Scan for the cell matching the given text and deliver its [x, y] coordinate at center. 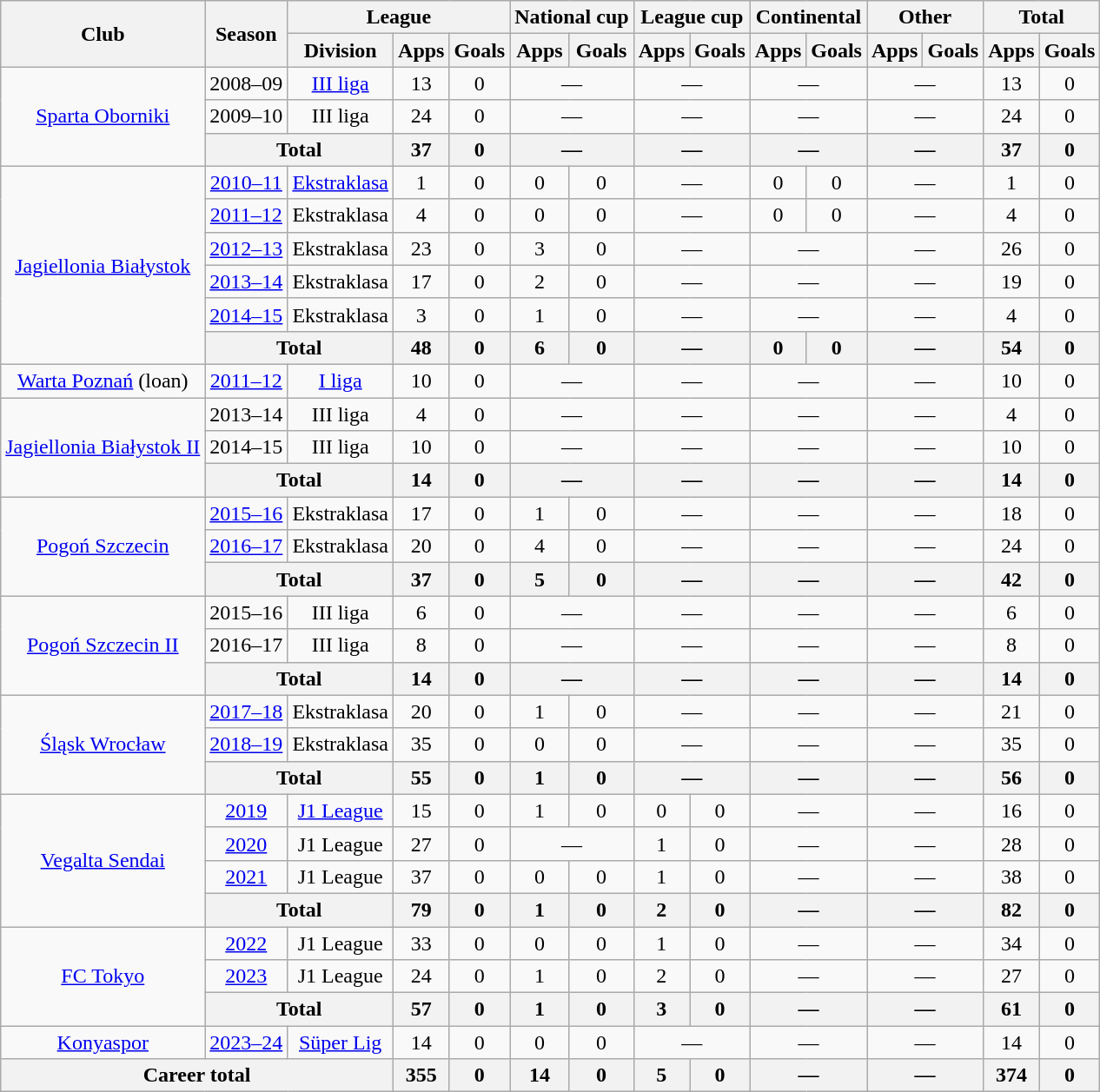
Warta Poznań (loan) [103, 381]
2021 [247, 877]
League cup [692, 17]
19 [1011, 281]
Pogoń Szczecin [103, 546]
2023–24 [247, 1042]
26 [1011, 248]
I liga [341, 381]
57 [421, 1009]
61 [1011, 1009]
18 [1011, 513]
2018–19 [247, 745]
2010–11 [247, 182]
2022 [247, 943]
Season [247, 34]
Śląsk Wrocław [103, 745]
355 [421, 1075]
55 [421, 778]
79 [421, 910]
Continental [808, 17]
56 [1011, 778]
38 [1011, 877]
2019 [247, 811]
National cup [572, 17]
Konyaspor [103, 1042]
21 [1011, 711]
Other [925, 17]
28 [1011, 844]
48 [421, 347]
33 [421, 943]
42 [1011, 579]
374 [1011, 1075]
Club [103, 34]
54 [1011, 347]
Sparta Oborniki [103, 116]
League [399, 17]
2017–18 [247, 711]
16 [1011, 811]
FC Tokyo [103, 976]
15 [421, 811]
2008–09 [247, 83]
2009–10 [247, 116]
Vegalta Sendai [103, 860]
23 [421, 248]
2023 [247, 976]
34 [1011, 943]
Pogoń Szczecin II [103, 645]
Jagiellonia Białystok II [103, 447]
2012–13 [247, 248]
82 [1011, 910]
Süper Lig [341, 1042]
Jagiellonia Białystok [103, 265]
2020 [247, 844]
Career total [197, 1075]
Division [341, 50]
